Determine the (X, Y) coordinate at the center of the cell enclosing the given text.  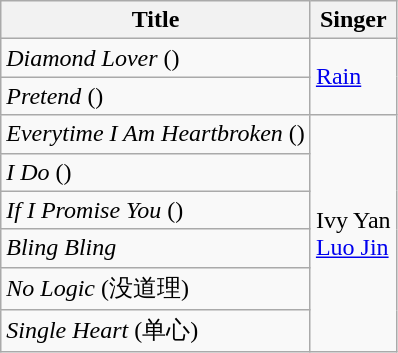
Diamond Lover () (156, 58)
Everytime I Am Heartbroken () (156, 134)
Bling Bling (156, 248)
Title (156, 20)
I Do () (156, 172)
Rain (353, 77)
Singer (353, 20)
If I Promise You () (156, 210)
No Logic (没道理) (156, 288)
Pretend () (156, 96)
Ivy YanLuo Jin (353, 234)
Single Heart (单心) (156, 332)
